Extract the (X, Y) coordinate from the center of the cell holding the provided text.  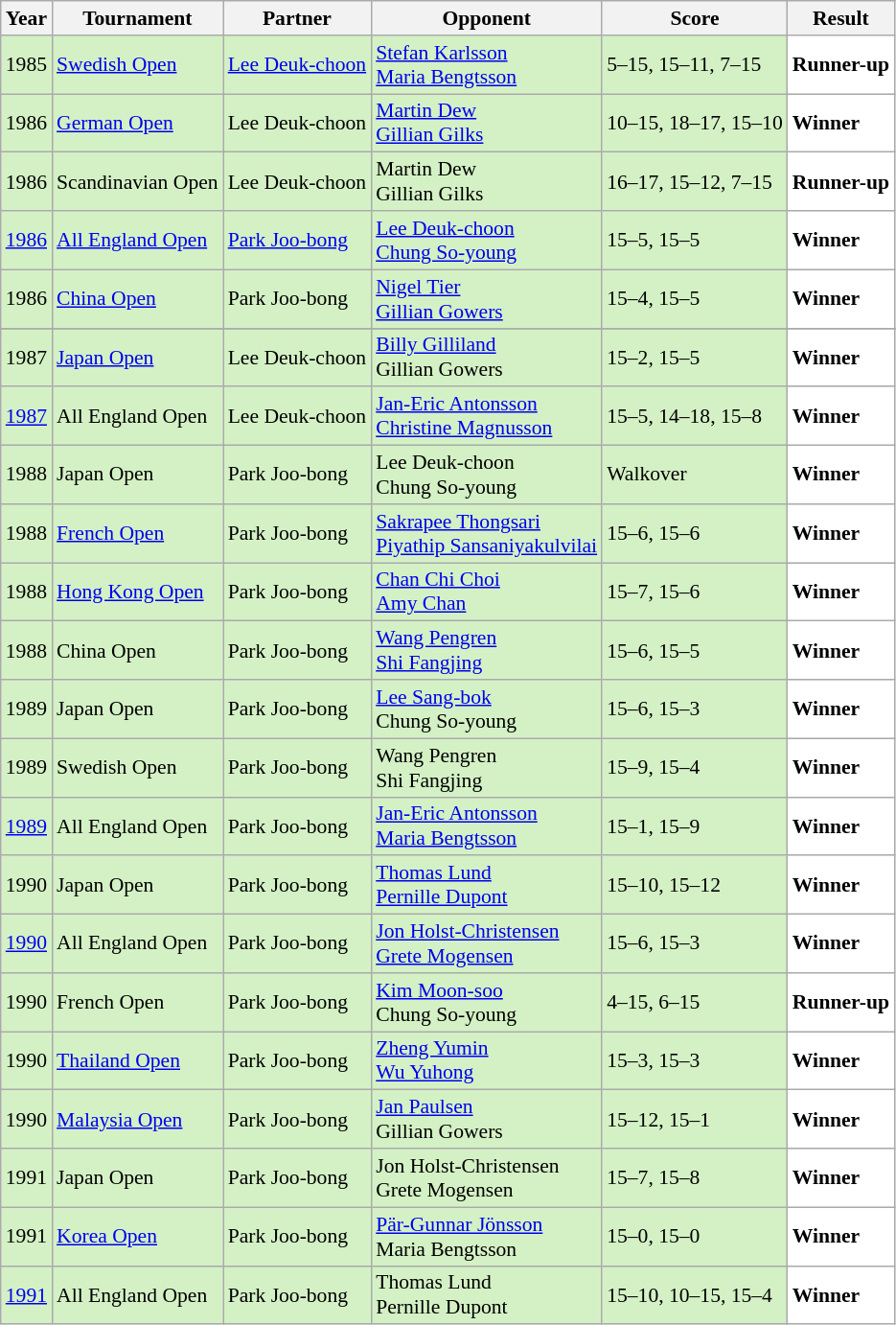
Result (841, 18)
German Open (138, 123)
5–15, 15–11, 7–15 (695, 65)
Zheng Yumin Wu Yuhong (487, 1060)
Sakrapee Thongsari Piyathip Sansaniyakulvilai (487, 533)
15–10, 10–15, 15–4 (695, 1294)
Jan-Eric Antonsson Maria Bengtsson (487, 826)
15–5, 14–18, 15–8 (695, 416)
Jan Paulsen Gillian Gowers (487, 1120)
Lee Sang-bok Chung So-young (487, 709)
Korea Open (138, 1237)
Thailand Open (138, 1060)
15–1, 15–9 (695, 826)
Pär-Gunnar Jönsson Maria Bengtsson (487, 1237)
Malaysia Open (138, 1120)
4–15, 6–15 (695, 1003)
15–6, 15–5 (695, 650)
15–6, 15–6 (695, 533)
15–10, 15–12 (695, 886)
Billy Gilliland Gillian Gowers (487, 357)
Stefan Karlsson Maria Bengtsson (487, 65)
15–3, 15–3 (695, 1060)
Score (695, 18)
Nigel Tier Gillian Gowers (487, 299)
Partner (297, 18)
15–12, 15–1 (695, 1120)
Hong Kong Open (138, 593)
Tournament (138, 18)
15–7, 15–8 (695, 1177)
Scandinavian Open (138, 182)
Chan Chi Choi Amy Chan (487, 593)
Jan-Eric Antonsson Christine Magnusson (487, 416)
10–15, 18–17, 15–10 (695, 123)
15–0, 15–0 (695, 1237)
Kim Moon-soo Chung So-young (487, 1003)
15–7, 15–6 (695, 593)
15–9, 15–4 (695, 767)
Opponent (487, 18)
15–5, 15–5 (695, 240)
Year (27, 18)
15–4, 15–5 (695, 299)
16–17, 15–12, 7–15 (695, 182)
Walkover (695, 476)
1985 (27, 65)
15–2, 15–5 (695, 357)
